Determine the [x, y] coordinate at the center of the cell enclosing the given text.  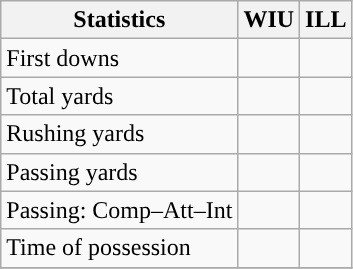
Passing yards [120, 172]
First downs [120, 58]
Passing: Comp–Att–Int [120, 210]
Rushing yards [120, 134]
ILL [326, 20]
Total yards [120, 96]
Statistics [120, 20]
Time of possession [120, 248]
WIU [269, 20]
